For the text-containing cell, return its midpoint in [X, Y] coordinate format. 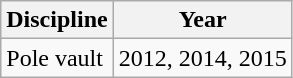
Discipline [57, 20]
Pole vault [57, 58]
2012, 2014, 2015 [202, 58]
Year [202, 20]
